Capture the cell that displays the provided text and extract its (X, Y) central coordinate. 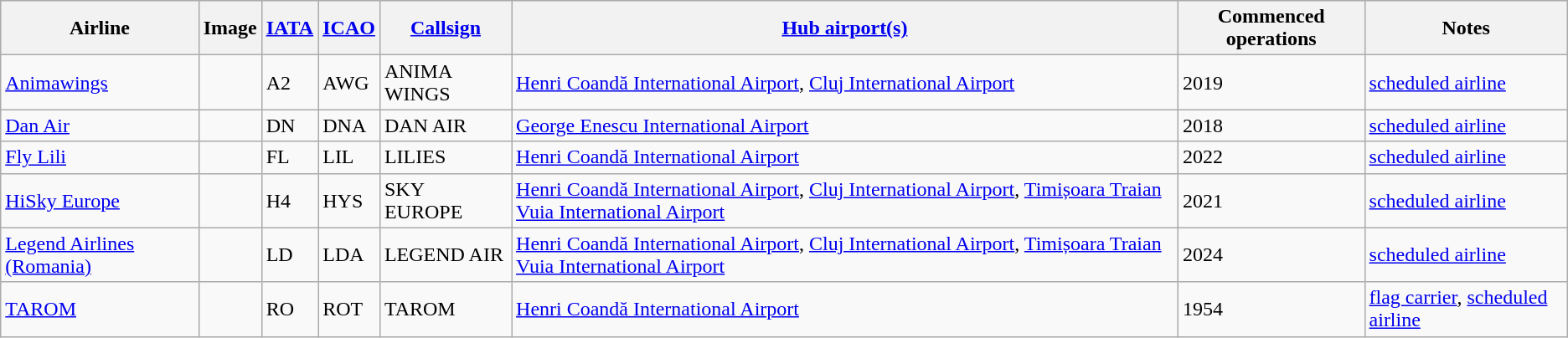
1954 (1271, 310)
H4 (290, 201)
HiSky Europe (100, 201)
Hub airport(s) (845, 28)
flag carrier, scheduled airline (1466, 310)
Animawings (100, 82)
ICAO (349, 28)
LEGEND AIR (446, 254)
2021 (1271, 201)
Commenced operations (1271, 28)
LILIES (446, 157)
RO (290, 310)
ANIMA WINGS (446, 82)
2018 (1271, 125)
Legend Airlines (Romania) (100, 254)
2024 (1271, 254)
Dan Air (100, 125)
FL (290, 157)
A2 (290, 82)
AWG (349, 82)
LIL (349, 157)
ROT (349, 310)
2019 (1271, 82)
Notes (1466, 28)
2022 (1271, 157)
Image (230, 28)
LDA (349, 254)
DNA (349, 125)
SKY EUROPE (446, 201)
Callsign (446, 28)
George Enescu International Airport (845, 125)
Fly Lili (100, 157)
HYS (349, 201)
IATA (290, 28)
LD (290, 254)
Airline (100, 28)
DN (290, 125)
DAN AIR (446, 125)
Henri Coandă International Airport, Cluj International Airport (845, 82)
